Capture the cell that displays the provided text and extract its [x, y] central coordinate. 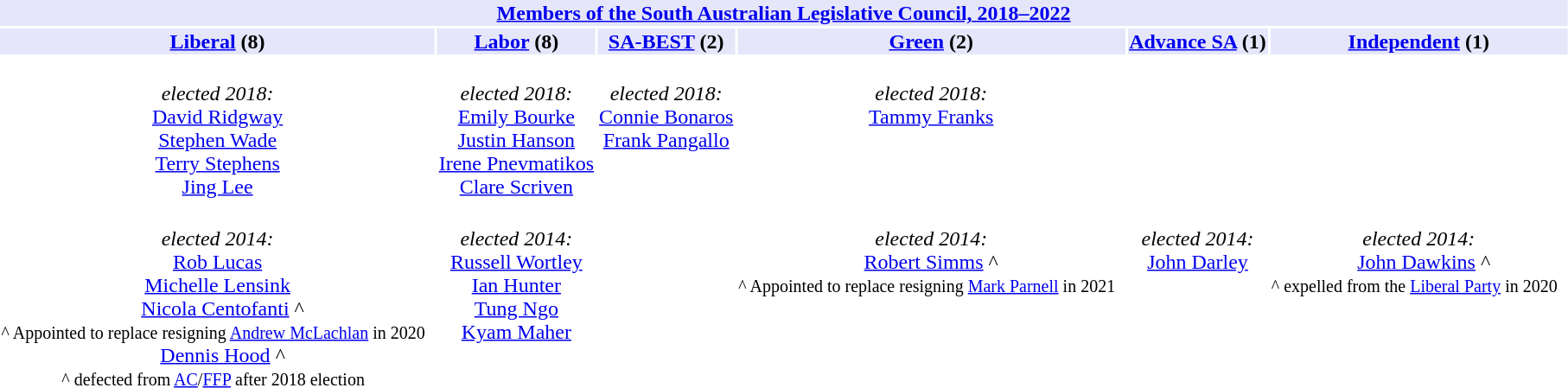
Members of the South Australian Legislative Council, 2018–2022 [783, 13]
elected 2018: Emily Bourke Justin Hanson Irene Pnevmatikos Clare Scriven [516, 128]
SA-BEST (2) [666, 41]
elected 2018: Tammy Franks [932, 128]
Liberal (8) [218, 41]
elected 2018: Connie Bonaros Frank Pangallo [666, 128]
Green (2) [932, 41]
Advance SA (1) [1198, 41]
Labor (8) [516, 41]
elected 2018: David Ridgway Stephen Wade Terry Stephens Jing Lee [218, 128]
Independent (1) [1418, 41]
